Search for the cell housing the specified text and yield its (X, Y) center coordinate. 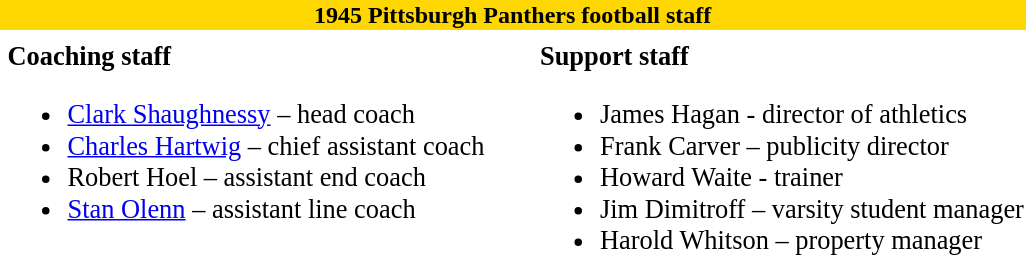
1945 Pittsburgh Panthers football staff (512, 15)
